Identify which cell holds the provided text, then report its [x, y] central coordinate. 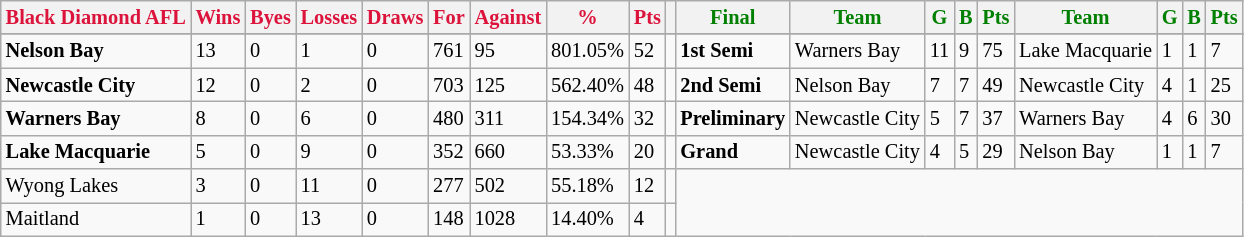
32 [648, 118]
20 [648, 152]
30 [1224, 118]
3 [218, 186]
480 [448, 118]
Final [732, 17]
8 [218, 118]
Byes [270, 17]
Wins [218, 17]
95 [508, 51]
660 [508, 152]
154.34% [588, 118]
Grand [732, 152]
277 [448, 186]
29 [996, 152]
55.18% [588, 186]
Wyong Lakes [96, 186]
For [448, 17]
562.40% [588, 85]
502 [508, 186]
48 [648, 85]
761 [448, 51]
Draws [395, 17]
75 [996, 51]
Preliminary [732, 118]
148 [448, 219]
Losses [329, 17]
2nd Semi [732, 85]
25 [1224, 85]
1028 [508, 219]
703 [448, 85]
% [588, 17]
352 [448, 152]
Against [508, 17]
801.05% [588, 51]
53.33% [588, 152]
Black Diamond AFL [96, 17]
Maitland [96, 219]
14.40% [588, 219]
1st Semi [732, 51]
311 [508, 118]
37 [996, 118]
2 [329, 85]
49 [996, 85]
125 [508, 85]
52 [648, 51]
